Find where the given text appears and provide that cell's center as [x, y] coordinate. 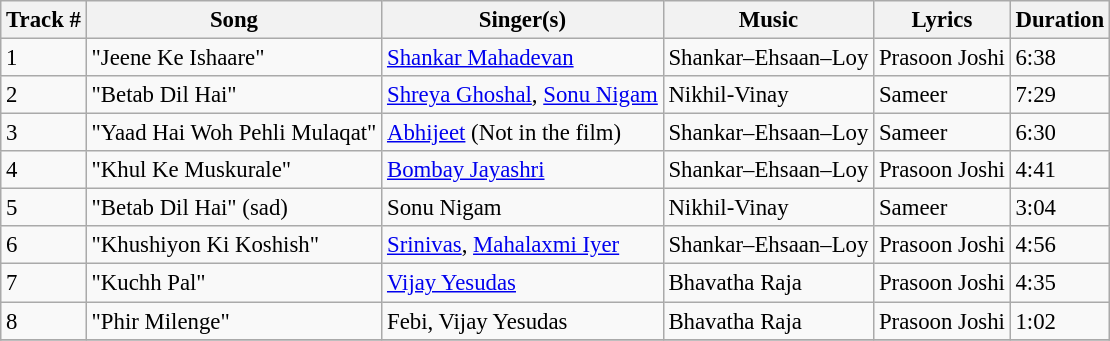
Febi, Vijay Yesudas [522, 321]
1:02 [1060, 321]
Bombay Jayashri [522, 170]
6:38 [1060, 58]
"Betab Dil Hai" (sad) [234, 208]
"Jeene Ke Ishaare" [234, 58]
4:56 [1060, 245]
6:30 [1060, 133]
Sonu Nigam [522, 208]
4:41 [1060, 170]
Duration [1060, 20]
6 [44, 245]
4 [44, 170]
"Khushiyon Ki Koshish" [234, 245]
8 [44, 321]
Abhijeet (Not in the film) [522, 133]
"Betab Dil Hai" [234, 95]
Music [768, 20]
3:04 [1060, 208]
Vijay Yesudas [522, 283]
Track # [44, 20]
4:35 [1060, 283]
Shankar Mahadevan [522, 58]
"Phir Milenge" [234, 321]
3 [44, 133]
Song [234, 20]
7 [44, 283]
Singer(s) [522, 20]
Shreya Ghoshal, Sonu Nigam [522, 95]
7:29 [1060, 95]
2 [44, 95]
Lyrics [942, 20]
5 [44, 208]
Srinivas, Mahalaxmi Iyer [522, 245]
"Yaad Hai Woh Pehli Mulaqat" [234, 133]
"Kuchh Pal" [234, 283]
"Khul Ke Muskurale" [234, 170]
1 [44, 58]
